Return the [X, Y] coordinate for the center point of the cell that contains the specified text.  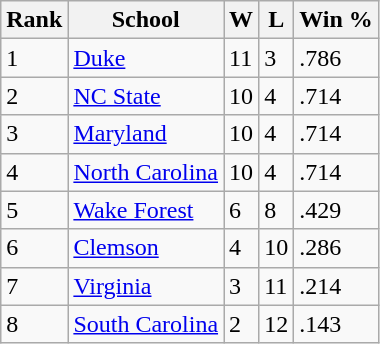
School [146, 20]
Maryland [146, 134]
.286 [336, 248]
North Carolina [146, 172]
12 [276, 324]
.786 [336, 58]
.143 [336, 324]
Rank [34, 20]
L [276, 20]
1 [34, 58]
W [242, 20]
NC State [146, 96]
7 [34, 286]
Win % [336, 20]
South Carolina [146, 324]
Duke [146, 58]
.214 [336, 286]
Wake Forest [146, 210]
Virginia [146, 286]
5 [34, 210]
Clemson [146, 248]
.429 [336, 210]
